Detect which cell encompasses the target text, then output its (X, Y) center coordinate. 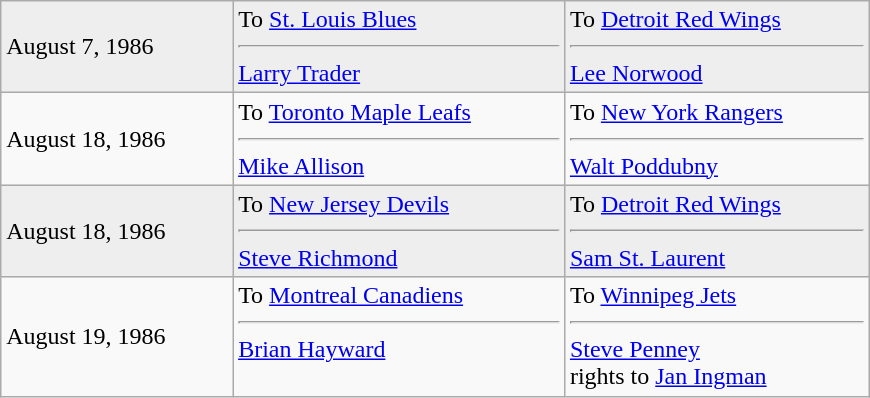
To Detroit Red WingsLee Norwood (716, 47)
To Montreal CanadiensBrian Hayward (399, 336)
To St. Louis BluesLarry Trader (399, 47)
August 19, 1986 (117, 336)
To New Jersey DevilsSteve Richmond (399, 231)
August 7, 1986 (117, 47)
To Toronto Maple LeafsMike Allison (399, 139)
To Detroit Red WingsSam St. Laurent (716, 231)
To New York RangersWalt Poddubny (716, 139)
To Winnipeg JetsSteve Penneyrights to Jan Ingman (716, 336)
